Locate the cell with the specified text and output its [X, Y] center coordinate. 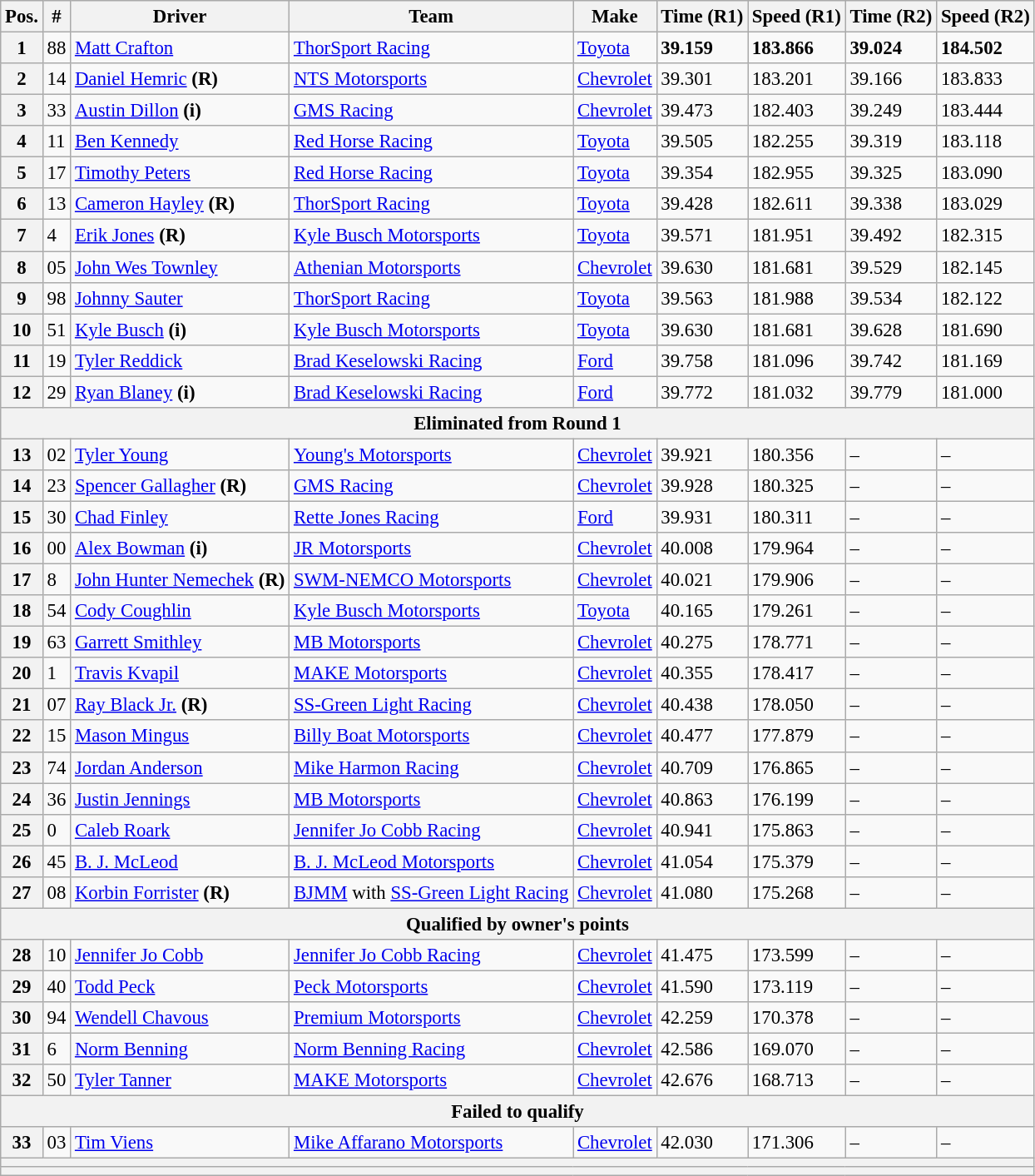
182.403 [797, 111]
03 [57, 1143]
Mike Harmon Racing [431, 767]
B. J. McLeod [180, 861]
Kyle Busch (i) [180, 330]
18 [22, 611]
39.742 [891, 360]
Timothy Peters [180, 173]
183.090 [986, 173]
181.000 [986, 392]
74 [57, 767]
Qualified by owner's points [517, 924]
25 [22, 830]
40.165 [702, 611]
Peck Motorsports [431, 986]
Driver [180, 17]
45 [57, 861]
39.928 [702, 486]
181.096 [797, 360]
40.008 [702, 548]
07 [57, 705]
Speed (R1) [797, 17]
Norm Benning Racing [431, 1049]
Failed to qualify [517, 1112]
08 [57, 893]
41.080 [702, 893]
Tyler Tanner [180, 1080]
39.249 [891, 111]
12 [22, 392]
# [57, 17]
175.863 [797, 830]
Athenian Motorsports [431, 267]
184.502 [986, 48]
98 [57, 298]
40.709 [702, 767]
SS-Green Light Racing [431, 705]
39.563 [702, 298]
183.201 [797, 79]
63 [57, 643]
182.122 [986, 298]
181.032 [797, 392]
42.030 [702, 1143]
39.505 [702, 141]
Norm Benning [180, 1049]
Time (R2) [891, 17]
JR Motorsports [431, 548]
Speed (R2) [986, 17]
175.268 [797, 893]
181.690 [986, 330]
32 [22, 1080]
169.070 [797, 1049]
Wendell Chavous [180, 1018]
183.444 [986, 111]
41.054 [702, 861]
5 [22, 173]
Time (R1) [702, 17]
173.119 [797, 986]
39.325 [891, 173]
28 [22, 955]
16 [22, 548]
NTS Motorsports [431, 79]
39.628 [891, 330]
Daniel Hemric (R) [180, 79]
39.338 [891, 204]
39.354 [702, 173]
39.492 [891, 236]
181.988 [797, 298]
178.050 [797, 705]
181.169 [986, 360]
178.771 [797, 643]
181.951 [797, 236]
Premium Motorsports [431, 1018]
51 [57, 330]
42.586 [702, 1049]
40.021 [702, 580]
39.779 [891, 392]
Tim Viens [180, 1143]
Make [615, 17]
39.534 [891, 298]
183.866 [797, 48]
B. J. McLeod Motorsports [431, 861]
26 [22, 861]
BJMM with SS-Green Light Racing [431, 893]
40.275 [702, 643]
179.261 [797, 611]
Ben Kennedy [180, 141]
182.955 [797, 173]
50 [57, 1080]
40.438 [702, 705]
9 [22, 298]
88 [57, 48]
Team [431, 17]
Korbin Forrister (R) [180, 893]
Erik Jones (R) [180, 236]
36 [57, 799]
42.676 [702, 1080]
Mason Mingus [180, 737]
20 [22, 673]
168.713 [797, 1080]
Justin Jennings [180, 799]
Todd Peck [180, 986]
182.255 [797, 141]
Spencer Gallagher (R) [180, 486]
Ray Black Jr. (R) [180, 705]
31 [22, 1049]
Mike Affarano Motorsports [431, 1143]
182.315 [986, 236]
171.306 [797, 1143]
39.772 [702, 392]
39.428 [702, 204]
180.311 [797, 517]
Austin Dillon (i) [180, 111]
Eliminated from Round 1 [517, 424]
Ryan Blaney (i) [180, 392]
39.166 [891, 79]
42.259 [702, 1018]
39.024 [891, 48]
39.473 [702, 111]
3 [22, 111]
176.199 [797, 799]
Tyler Young [180, 454]
2 [22, 79]
SWM-NEMCO Motorsports [431, 580]
41.590 [702, 986]
Billy Boat Motorsports [431, 737]
177.879 [797, 737]
John Wes Townley [180, 267]
39.319 [891, 141]
22 [22, 737]
Cameron Hayley (R) [180, 204]
179.964 [797, 548]
Garrett Smithley [180, 643]
40.477 [702, 737]
Pos. [22, 17]
40.355 [702, 673]
Matt Crafton [180, 48]
183.118 [986, 141]
Tyler Reddick [180, 360]
39.159 [702, 48]
41.475 [702, 955]
24 [22, 799]
94 [57, 1018]
Young's Motorsports [431, 454]
Chad Finley [180, 517]
183.833 [986, 79]
Rette Jones Racing [431, 517]
39.931 [702, 517]
178.417 [797, 673]
183.029 [986, 204]
05 [57, 267]
Caleb Roark [180, 830]
Cody Coughlin [180, 611]
170.378 [797, 1018]
02 [57, 454]
39.921 [702, 454]
39.529 [891, 267]
180.325 [797, 486]
182.145 [986, 267]
27 [22, 893]
173.599 [797, 955]
54 [57, 611]
Alex Bowman (i) [180, 548]
180.356 [797, 454]
7 [22, 236]
179.906 [797, 580]
21 [22, 705]
Jennifer Jo Cobb [180, 955]
0 [57, 830]
176.865 [797, 767]
40 [57, 986]
Jordan Anderson [180, 767]
39.758 [702, 360]
John Hunter Nemechek (R) [180, 580]
00 [57, 548]
Johnny Sauter [180, 298]
Travis Kvapil [180, 673]
40.941 [702, 830]
39.301 [702, 79]
39.571 [702, 236]
182.611 [797, 204]
40.863 [702, 799]
175.379 [797, 861]
